Pinpoint the cell where the given text exists, returning its (x, y) midpoint coordinate. 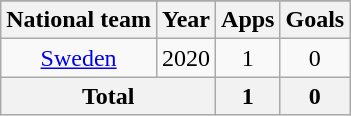
National team (79, 20)
Total (108, 96)
Goals (315, 20)
2020 (186, 58)
Apps (248, 20)
Year (186, 20)
Sweden (79, 58)
